Provide the [X, Y] coordinate of the cell's center where the given text is located.  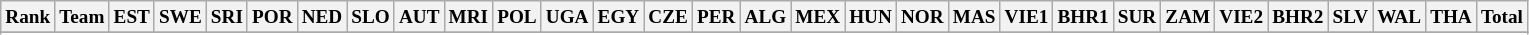
NED [322, 17]
MAS [974, 17]
Total [1502, 17]
MEX [818, 17]
UGA [567, 17]
MRI [468, 17]
SRI [226, 17]
EST [132, 17]
EGY [618, 17]
POL [518, 17]
BHR2 [1298, 17]
BHR1 [1083, 17]
AUT [419, 17]
ALG [766, 17]
CZE [668, 17]
SWE [180, 17]
Rank [28, 17]
VIE2 [1242, 17]
SLO [371, 17]
THA [1452, 17]
NOR [922, 17]
HUN [871, 17]
SLV [1350, 17]
ZAM [1188, 17]
POR [272, 17]
VIE1 [1026, 17]
SUR [1137, 17]
PER [716, 17]
WAL [1400, 17]
Team [82, 17]
